For the text-containing cell, return its midpoint in [x, y] coordinate format. 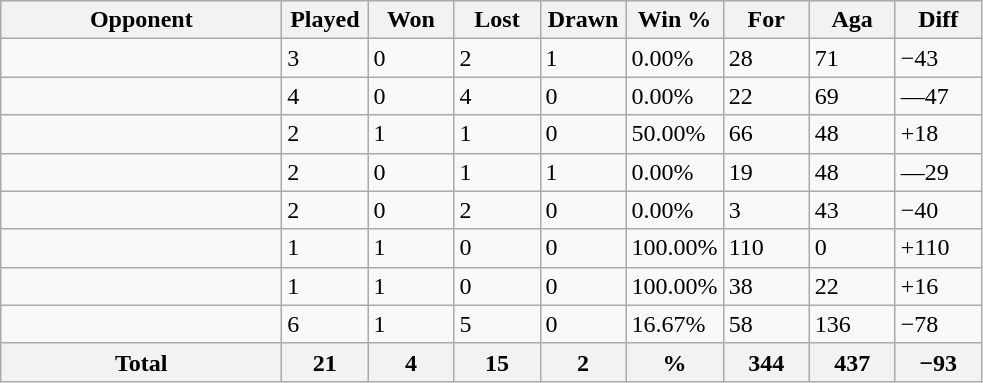
−40 [938, 210]
136 [852, 324]
50.00% [674, 134]
19 [766, 172]
66 [766, 134]
58 [766, 324]
+16 [938, 286]
28 [766, 58]
Win % [674, 20]
Drawn [583, 20]
110 [766, 248]
Opponent [142, 20]
437 [852, 362]
% [674, 362]
71 [852, 58]
5 [497, 324]
6 [325, 324]
For [766, 20]
15 [497, 362]
69 [852, 96]
16.67% [674, 324]
43 [852, 210]
Won [411, 20]
−43 [938, 58]
Total [142, 362]
Lost [497, 20]
Diff [938, 20]
−78 [938, 324]
Played [325, 20]
−93 [938, 362]
344 [766, 362]
+110 [938, 248]
—47 [938, 96]
Aga [852, 20]
21 [325, 362]
+18 [938, 134]
—29 [938, 172]
38 [766, 286]
